Identify which cell holds the provided text, then report its (x, y) central coordinate. 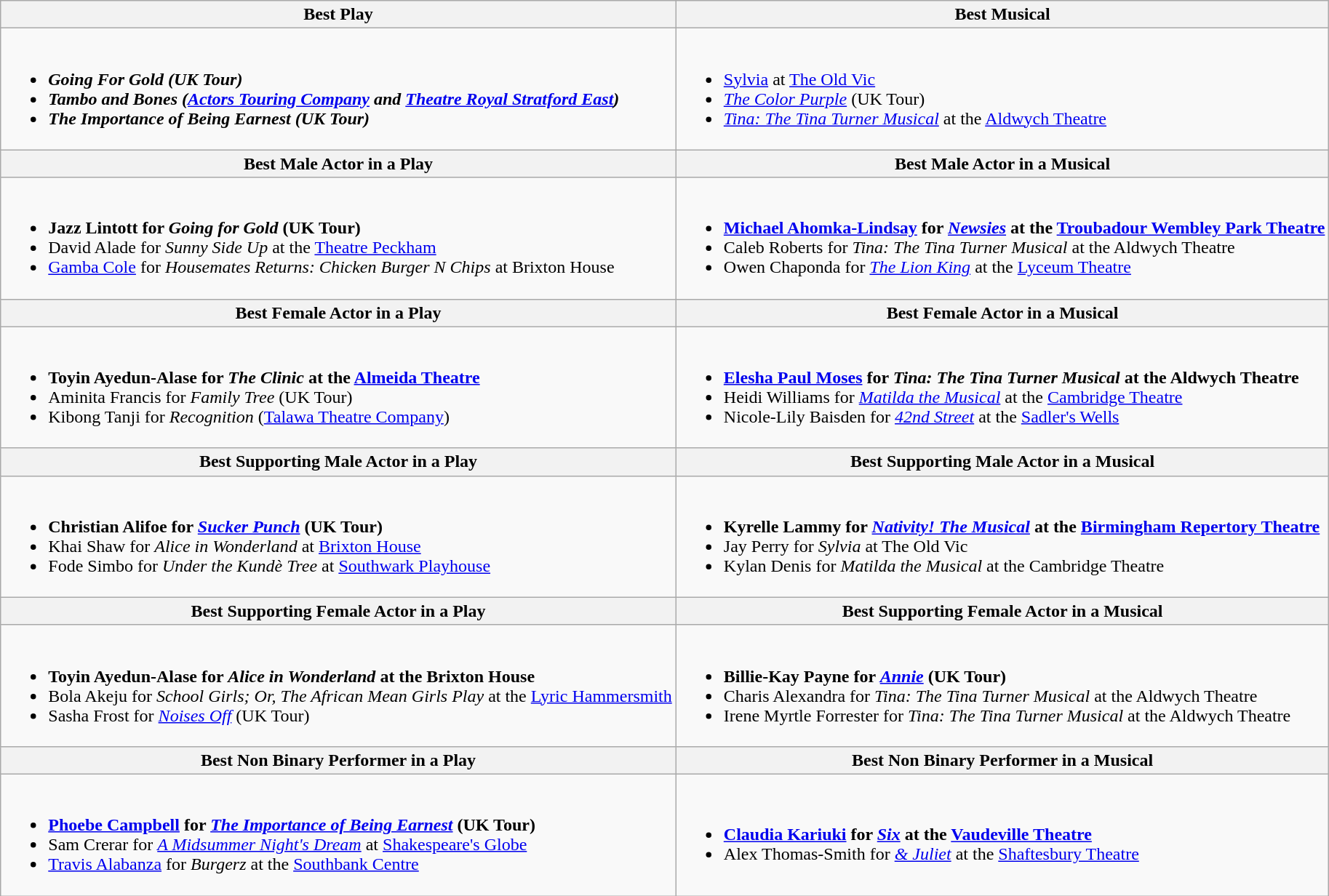
Best Play (339, 15)
Best Supporting Male Actor in a Musical (1002, 462)
Best Female Actor in a Play (339, 313)
Best Male Actor in a Musical (1002, 164)
Best Supporting Male Actor in a Play (339, 462)
Best Supporting Female Actor in a Musical (1002, 611)
Going For Gold (UK Tour)Tambo and Bones (Actors Touring Company and Theatre Royal Stratford East)The Importance of Being Earnest (UK Tour) (339, 89)
Sylvia at The Old VicThe Color Purple (UK Tour)Tina: The Tina Turner Musical at the Aldwych Theatre (1002, 89)
Best Female Actor in a Musical (1002, 313)
Best Male Actor in a Play (339, 164)
Best Musical (1002, 15)
Claudia Kariuki for Six at the Vaudeville TheatreAlex Thomas-Smith for & Juliet at the Shaftesbury Theatre (1002, 835)
Best Supporting Female Actor in a Play (339, 611)
Best Non Binary Performer in a Musical (1002, 760)
Best Non Binary Performer in a Play (339, 760)
